For the text-containing cell, return its midpoint in [x, y] coordinate format. 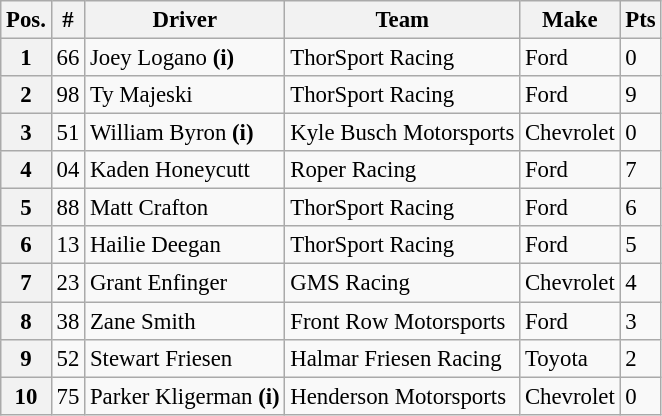
51 [68, 133]
Kaden Honeycutt [185, 170]
Ty Majeski [185, 95]
8 [26, 321]
04 [68, 170]
66 [68, 58]
Front Row Motorsports [402, 321]
Pts [640, 20]
Zane Smith [185, 321]
13 [68, 245]
38 [68, 321]
Matt Crafton [185, 208]
Henderson Motorsports [402, 396]
Roper Racing [402, 170]
GMS Racing [402, 283]
William Byron (i) [185, 133]
Grant Enfinger [185, 283]
23 [68, 283]
Stewart Friesen [185, 358]
Pos. [26, 20]
Parker Kligerman (i) [185, 396]
# [68, 20]
88 [68, 208]
75 [68, 396]
Kyle Busch Motorsports [402, 133]
1 [26, 58]
52 [68, 358]
Joey Logano (i) [185, 58]
Make [570, 20]
98 [68, 95]
Driver [185, 20]
Halmar Friesen Racing [402, 358]
Hailie Deegan [185, 245]
Toyota [570, 358]
Team [402, 20]
10 [26, 396]
